Determine the (x, y) coordinate at the center of the cell enclosing the given text.  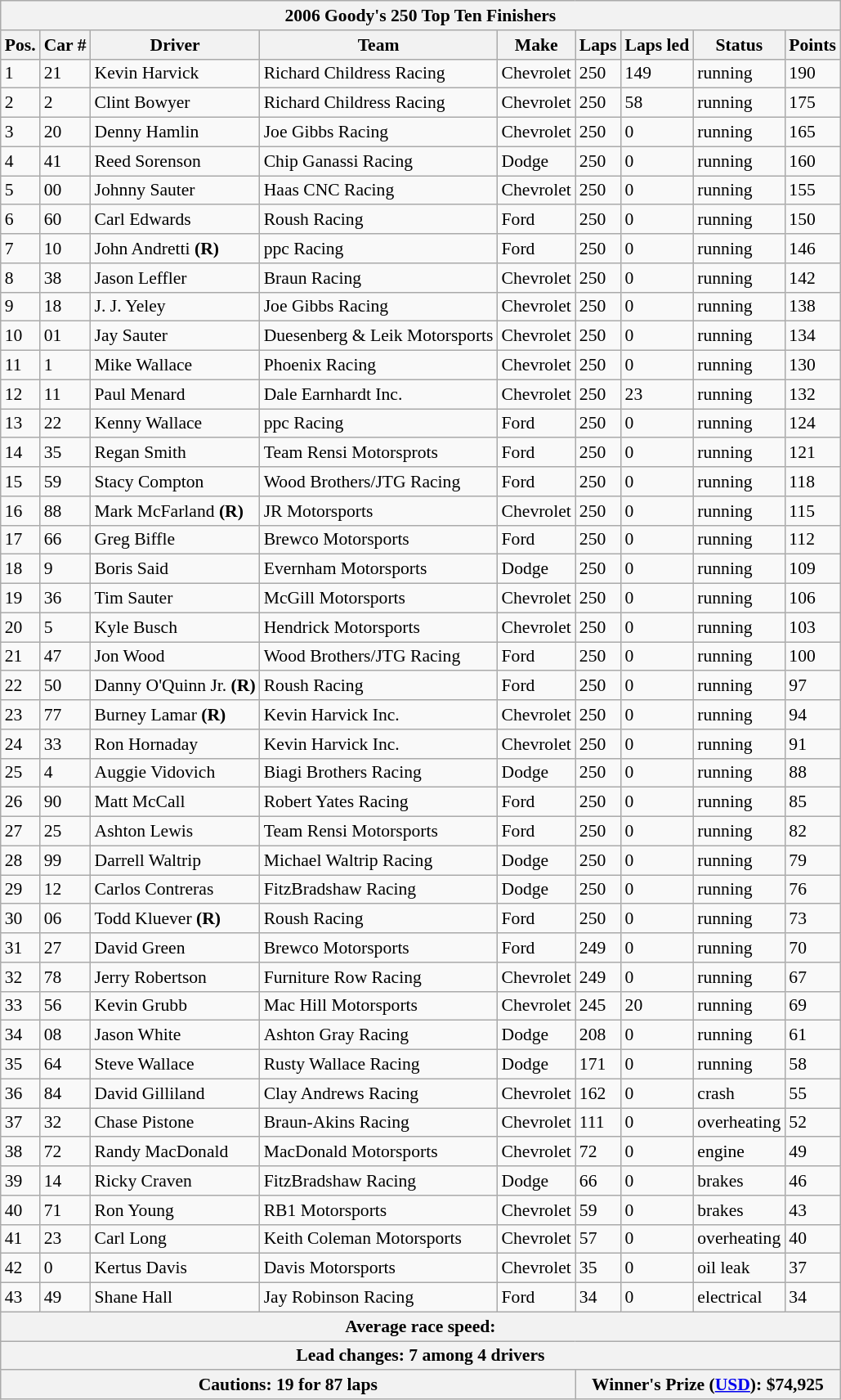
Ron Young (175, 1210)
134 (812, 336)
82 (812, 832)
Michael Waltrip Racing (379, 860)
171 (598, 1065)
39 (20, 1181)
245 (598, 1006)
Ashton Lewis (175, 832)
Jay Sauter (175, 336)
132 (812, 394)
15 (20, 482)
61 (812, 1035)
57 (598, 1239)
Driver (175, 45)
13 (20, 424)
J. J. Yeley (175, 307)
Make (536, 45)
8 (20, 278)
115 (812, 511)
RB1 Motorsports (379, 1210)
142 (812, 278)
Jason White (175, 1035)
71 (65, 1210)
160 (812, 161)
Jason Leffler (175, 278)
70 (812, 948)
190 (812, 74)
Car # (65, 45)
Carl Long (175, 1239)
Carl Edwards (175, 220)
149 (657, 74)
28 (20, 860)
Chase Pistone (175, 1123)
91 (812, 744)
6 (20, 220)
Ashton Gray Racing (379, 1035)
John Andretti (R) (175, 249)
50 (65, 686)
94 (812, 715)
19 (20, 599)
electrical (739, 1298)
3 (20, 132)
Mike Wallace (175, 366)
Team (379, 45)
Ricky Craven (175, 1181)
146 (812, 249)
Kyle Busch (175, 627)
118 (812, 482)
90 (65, 802)
7 (20, 249)
David Green (175, 948)
engine (739, 1152)
Hendrick Motorsports (379, 627)
Laps led (657, 45)
60 (65, 220)
78 (65, 977)
Winner's Prize (USD): $74,925 (708, 1385)
Jon Wood (175, 657)
Kenny Wallace (175, 424)
24 (20, 744)
Biagi Brothers Racing (379, 773)
Phoenix Racing (379, 366)
2006 Goody's 250 Top Ten Finishers (420, 16)
150 (812, 220)
crash (739, 1093)
29 (20, 890)
Johnny Sauter (175, 191)
121 (812, 453)
Todd Kluever (R) (175, 919)
100 (812, 657)
Kevin Grubb (175, 1006)
47 (65, 657)
Boris Said (175, 569)
Auggie Vidovich (175, 773)
162 (598, 1093)
Cautions: 19 for 87 laps (288, 1385)
Team Rensi Motorsprots (379, 453)
oil leak (739, 1268)
Clay Andrews Racing (379, 1093)
06 (65, 919)
Davis Motorsports (379, 1268)
Lead changes: 7 among 4 drivers (420, 1356)
08 (65, 1035)
Danny O'Quinn Jr. (R) (175, 686)
16 (20, 511)
85 (812, 802)
Regan Smith (175, 453)
46 (812, 1181)
Team Rensi Motorsports (379, 832)
26 (20, 802)
111 (598, 1123)
Furniture Row Racing (379, 977)
73 (812, 919)
Dale Earnhardt Inc. (379, 394)
Matt McCall (175, 802)
30 (20, 919)
Mark McFarland (R) (175, 511)
Braun Racing (379, 278)
Mac Hill Motorsports (379, 1006)
Shane Hall (175, 1298)
Randy MacDonald (175, 1152)
17 (20, 540)
McGill Motorsports (379, 599)
Stacy Compton (175, 482)
130 (812, 366)
Laps (598, 45)
56 (65, 1006)
JR Motorsports (379, 511)
Status (739, 45)
Reed Sorenson (175, 161)
Carlos Contreras (175, 890)
42 (20, 1268)
Jay Robinson Racing (379, 1298)
Steve Wallace (175, 1065)
Chip Ganassi Racing (379, 161)
76 (812, 890)
Darrell Waltrip (175, 860)
Tim Sauter (175, 599)
Points (812, 45)
Paul Menard (175, 394)
64 (65, 1065)
Kevin Harvick (175, 74)
Kertus Davis (175, 1268)
Keith Coleman Motorsports (379, 1239)
138 (812, 307)
Burney Lamar (R) (175, 715)
Evernham Motorsports (379, 569)
Duesenberg & Leik Motorsports (379, 336)
69 (812, 1006)
165 (812, 132)
112 (812, 540)
52 (812, 1123)
109 (812, 569)
Average race speed: (420, 1326)
Jerry Robertson (175, 977)
97 (812, 686)
55 (812, 1093)
Haas CNC Racing (379, 191)
208 (598, 1035)
Clint Bowyer (175, 103)
01 (65, 336)
Denny Hamlin (175, 132)
MacDonald Motorsports (379, 1152)
124 (812, 424)
103 (812, 627)
Rusty Wallace Racing (379, 1065)
77 (65, 715)
Robert Yates Racing (379, 802)
Pos. (20, 45)
Braun-Akins Racing (379, 1123)
99 (65, 860)
Ron Hornaday (175, 744)
175 (812, 103)
79 (812, 860)
67 (812, 977)
155 (812, 191)
00 (65, 191)
David Gilliland (175, 1093)
Greg Biffle (175, 540)
31 (20, 948)
84 (65, 1093)
106 (812, 599)
